Detect which cell encompasses the target text, then output its [X, Y] center coordinate. 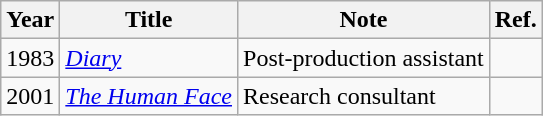
2001 [30, 96]
Diary [149, 58]
Post-production assistant [364, 58]
Note [364, 20]
The Human Face [149, 96]
Year [30, 20]
Research consultant [364, 96]
Ref. [516, 20]
Title [149, 20]
1983 [30, 58]
